Determine the [X, Y] coordinate at the center of the cell enclosing the given text.  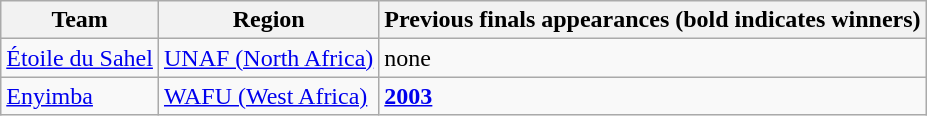
Enyimba [80, 96]
WAFU (West Africa) [268, 96]
Étoile du Sahel [80, 58]
Previous finals appearances (bold indicates winners) [652, 20]
2003 [652, 96]
UNAF (North Africa) [268, 58]
none [652, 58]
Team [80, 20]
Region [268, 20]
